Identify which cell holds the provided text, then report its (X, Y) central coordinate. 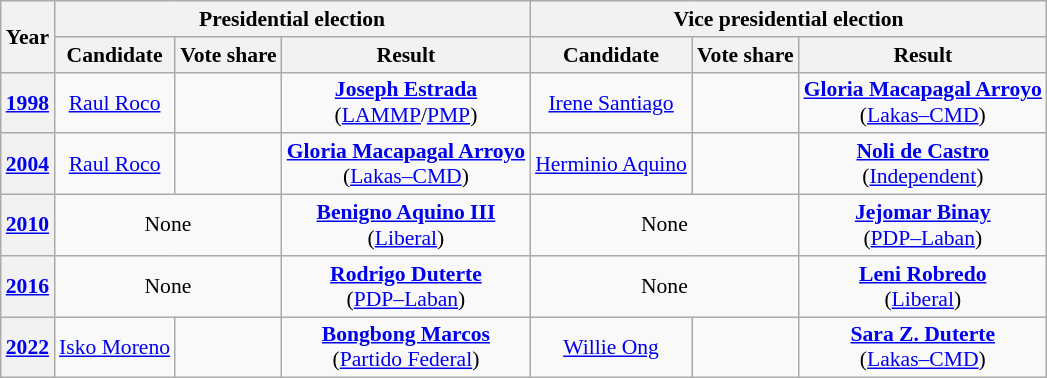
Bongbong Marcos(Partido Federal) (406, 348)
1998 (28, 102)
Benigno Aquino III(Liberal) (406, 226)
Irene Santiago (611, 102)
Vice presidential election (788, 19)
2010 (28, 226)
2004 (28, 164)
Joseph Estrada(LAMMP/PMP) (406, 102)
Jejomar Binay(PDP–Laban) (923, 226)
2022 (28, 348)
2016 (28, 286)
Willie Ong (611, 348)
Herminio Aquino (611, 164)
Sara Z. Duterte(Lakas–CMD) (923, 348)
Year (28, 36)
Noli de Castro(Independent) (923, 164)
Isko Moreno (114, 348)
Leni Robredo(Liberal) (923, 286)
Rodrigo Duterte(PDP–Laban) (406, 286)
Presidential election (292, 19)
